Extract the (x, y) coordinate from the center of the cell holding the provided text.  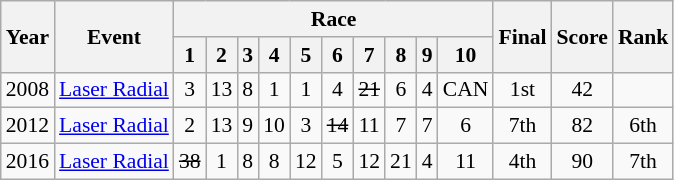
CAN (466, 90)
2008 (28, 90)
Event (114, 36)
Rank (644, 36)
Score (582, 36)
90 (582, 162)
1st (522, 90)
Final (522, 36)
38 (190, 162)
Race (334, 19)
4th (522, 162)
82 (582, 126)
6th (644, 126)
14 (338, 126)
2012 (28, 126)
42 (582, 90)
Year (28, 36)
2016 (28, 162)
